Detect which cell encompasses the target text, then output its [x, y] center coordinate. 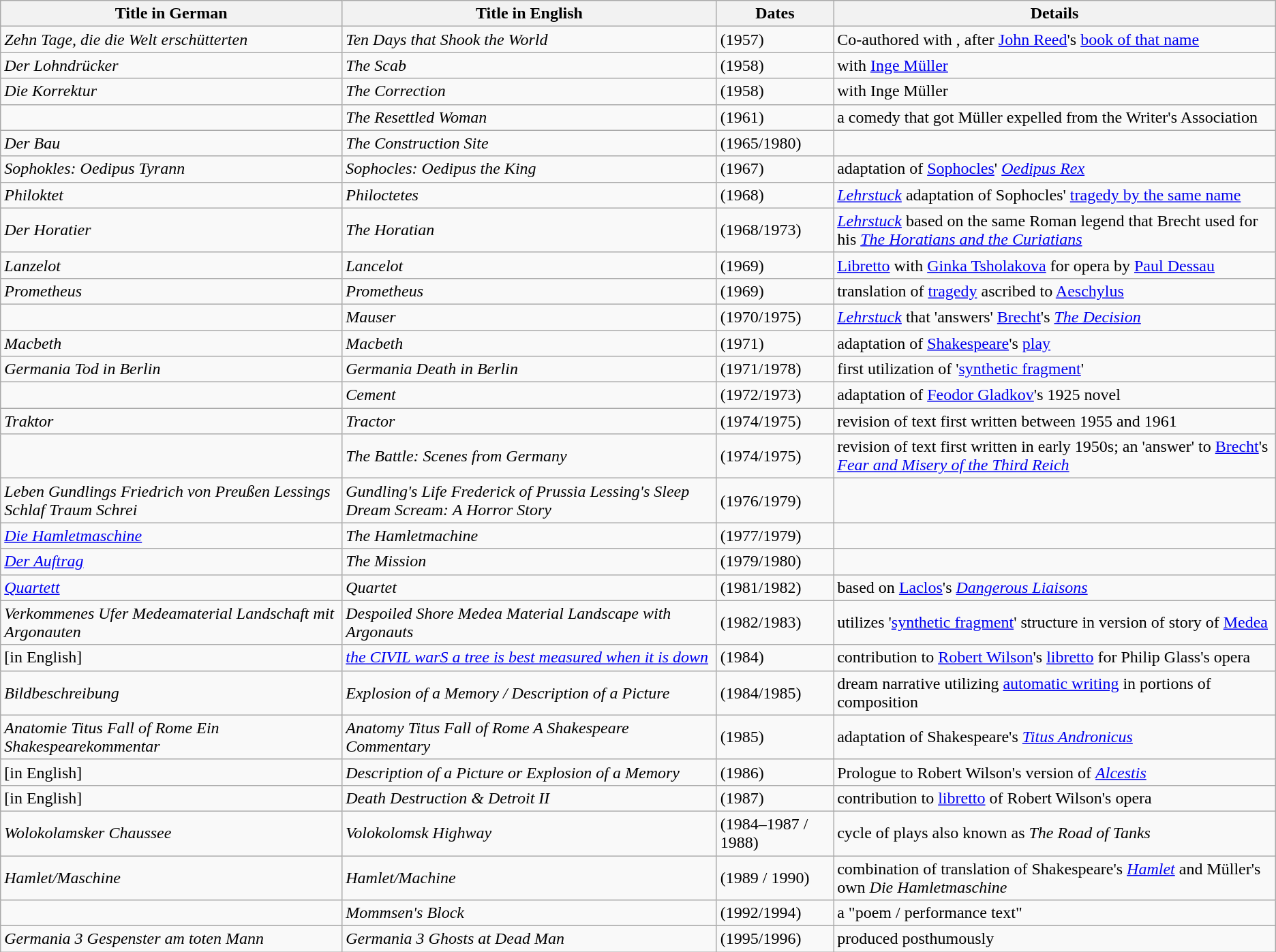
Lancelot [529, 265]
(1984/1985) [774, 692]
The Mission [529, 562]
a "poem / performance text" [1055, 913]
Die Hamletmaschine [172, 536]
(1976/1979) [774, 500]
Lehrstuck based on the same Roman legend that Brecht used for his The Horatians and the Curiatians [1055, 230]
(1986) [774, 772]
Verkommenes Ufer Medeamaterial Landschaft mit Argonauten [172, 623]
The Battle: Scenes from Germany [529, 457]
Details [1055, 14]
Traktor [172, 421]
The Correction [529, 91]
Hamlet/Maschine [172, 878]
(1968/1973) [774, 230]
(1984–1987 / 1988) [774, 833]
The Hamletmachine [529, 536]
Co-authored with , after John Reed's book of that name [1055, 40]
combination of translation of Shakespeare's Hamlet and Müller's own Die Hamletmaschine [1055, 878]
(1971/1978) [774, 369]
(1992/1994) [774, 913]
The Resettled Woman [529, 117]
The Horatian [529, 230]
Mommsen's Block [529, 913]
Anatomie Titus Fall of Rome Ein Shakespearekommentar [172, 737]
Germania 3 Gespenster am toten Mann [172, 939]
Germania 3 Ghosts at Dead Man [529, 939]
dream narrative utilizing automatic writing in portions of composition [1055, 692]
Tractor [529, 421]
Death Destruction & Detroit II [529, 798]
Quartet [529, 587]
Sophocles: Oedipus the King [529, 169]
Quartett [172, 587]
(1965/1980) [774, 143]
Volokolomsk Highway [529, 833]
Germania Tod in Berlin [172, 369]
Cement [529, 395]
(1989 / 1990) [774, 878]
(1982/1983) [774, 623]
(1957) [774, 40]
Dates [774, 14]
produced posthumously [1055, 939]
revision of text first written between 1955 and 1961 [1055, 421]
Gundling's Life Frederick of Prussia Lessing's Sleep Dream Scream: A Horror Story [529, 500]
Anatomy Titus Fall of Rome A Shakespeare Commentary [529, 737]
based on Laclos's Dangerous Liaisons [1055, 587]
Philoktet [172, 195]
utilizes 'synthetic fragment' structure in version of story of Medea [1055, 623]
Mauser [529, 317]
Lehrstuck adaptation of Sophocles' tragedy by the same name [1055, 195]
(1981/1982) [774, 587]
Germania Death in Berlin [529, 369]
revision of text first written in early 1950s; an 'answer' to Brecht's Fear and Misery of the Third Reich [1055, 457]
(1971) [774, 343]
a comedy that got Müller expelled from the Writer's Association [1055, 117]
Lanzelot [172, 265]
The Scab [529, 65]
adaptation of Feodor Gladkov's 1925 novel [1055, 395]
contribution to Robert Wilson's libretto for Philip Glass's opera [1055, 658]
Die Korrektur [172, 91]
(1967) [774, 169]
Ten Days that Shook the World [529, 40]
The Construction Site [529, 143]
cycle of plays also known as The Road of Tanks [1055, 833]
Explosion of a Memory / Description of a Picture [529, 692]
Bildbeschreibung [172, 692]
(1995/1996) [774, 939]
(1984) [774, 658]
(1968) [774, 195]
Der Horatier [172, 230]
first utilization of 'synthetic fragment' [1055, 369]
translation of tragedy ascribed to Aeschylus [1055, 291]
Despoiled Shore Medea Material Landscape with Argonauts [529, 623]
Libretto with Ginka Tsholakova for opera by Paul Dessau [1055, 265]
adaptation of Sophocles' Oedipus Rex [1055, 169]
contribution to libretto of Robert Wilson's opera [1055, 798]
(1970/1975) [774, 317]
Wolokolamsker Chaussee [172, 833]
Der Auftrag [172, 562]
adaptation of Shakespeare's play [1055, 343]
Philoctetes [529, 195]
Der Lohndrücker [172, 65]
Leben Gundlings Friedrich von Preußen Lessings Schlaf Traum Schrei [172, 500]
Sophokles: Oedipus Tyrann [172, 169]
Title in German [172, 14]
(1985) [774, 737]
Hamlet/Machine [529, 878]
(1979/1980) [774, 562]
Prologue to Robert Wilson's version of Alcestis [1055, 772]
the CIVIL warS a tree is best measured when it is down [529, 658]
Title in English [529, 14]
Lehrstuck that 'answers' Brecht's The Decision [1055, 317]
(1987) [774, 798]
Description of a Picture or Explosion of a Memory [529, 772]
adaptation of Shakespeare's Titus Andronicus [1055, 737]
(1961) [774, 117]
(1972/1973) [774, 395]
Zehn Tage, die die Welt erschütterten [172, 40]
Der Bau [172, 143]
(1977/1979) [774, 536]
